Return the [X, Y] coordinate for the center point of the cell that contains the specified text.  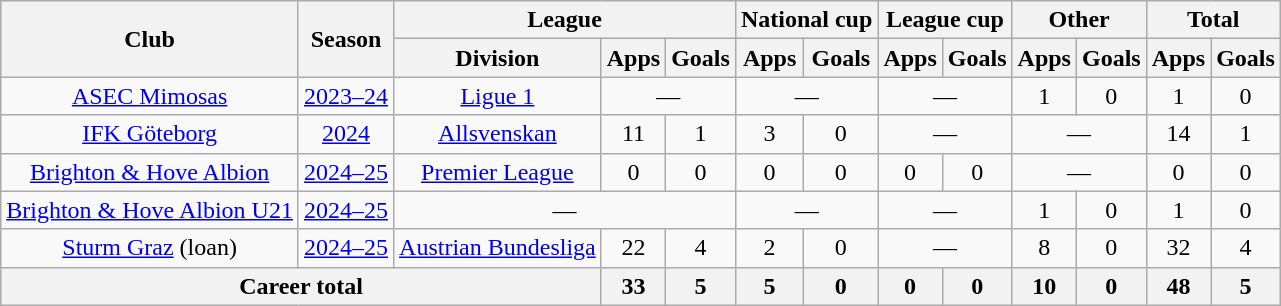
Division [498, 58]
Career total [301, 286]
League [565, 20]
2024 [346, 134]
11 [633, 134]
National cup [806, 20]
10 [1044, 286]
ASEC Mimosas [150, 96]
Club [150, 39]
Season [346, 39]
Allsvenskan [498, 134]
14 [1178, 134]
32 [1178, 248]
22 [633, 248]
Brighton & Hove Albion U21 [150, 210]
Ligue 1 [498, 96]
Premier League [498, 172]
2023–24 [346, 96]
IFK Göteborg [150, 134]
8 [1044, 248]
48 [1178, 286]
League cup [945, 20]
2 [769, 248]
Other [1079, 20]
Sturm Graz (loan) [150, 248]
Brighton & Hove Albion [150, 172]
33 [633, 286]
3 [769, 134]
Total [1213, 20]
Austrian Bundesliga [498, 248]
